Locate the cell with the specified text and output its (x, y) center coordinate. 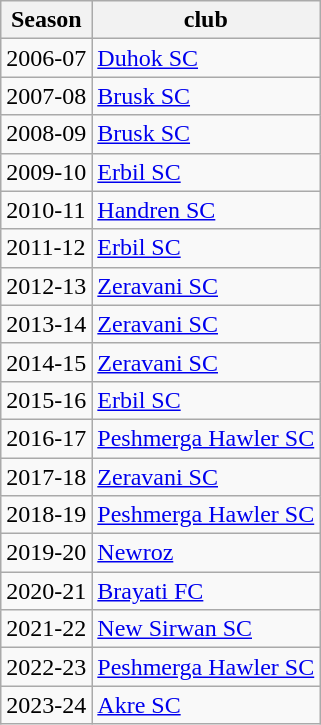
Akre SC (206, 705)
club (206, 20)
2015-16 (46, 400)
New Sirwan SC (206, 629)
Brayati FC (206, 591)
2013-14 (46, 324)
2010-11 (46, 210)
2022-23 (46, 667)
2021-22 (46, 629)
Season (46, 20)
Newroz (206, 553)
2020-21 (46, 591)
2019-20 (46, 553)
2023-24 (46, 705)
2011-12 (46, 248)
2018-19 (46, 515)
2006-07 (46, 58)
2017-18 (46, 477)
2016-17 (46, 438)
Duhok SC (206, 58)
2008-09 (46, 134)
2007-08 (46, 96)
2012-13 (46, 286)
2009-10 (46, 172)
Handren SC (206, 210)
2014-15 (46, 362)
